Provide the [X, Y] coordinate of the cell's center where the given text is located.  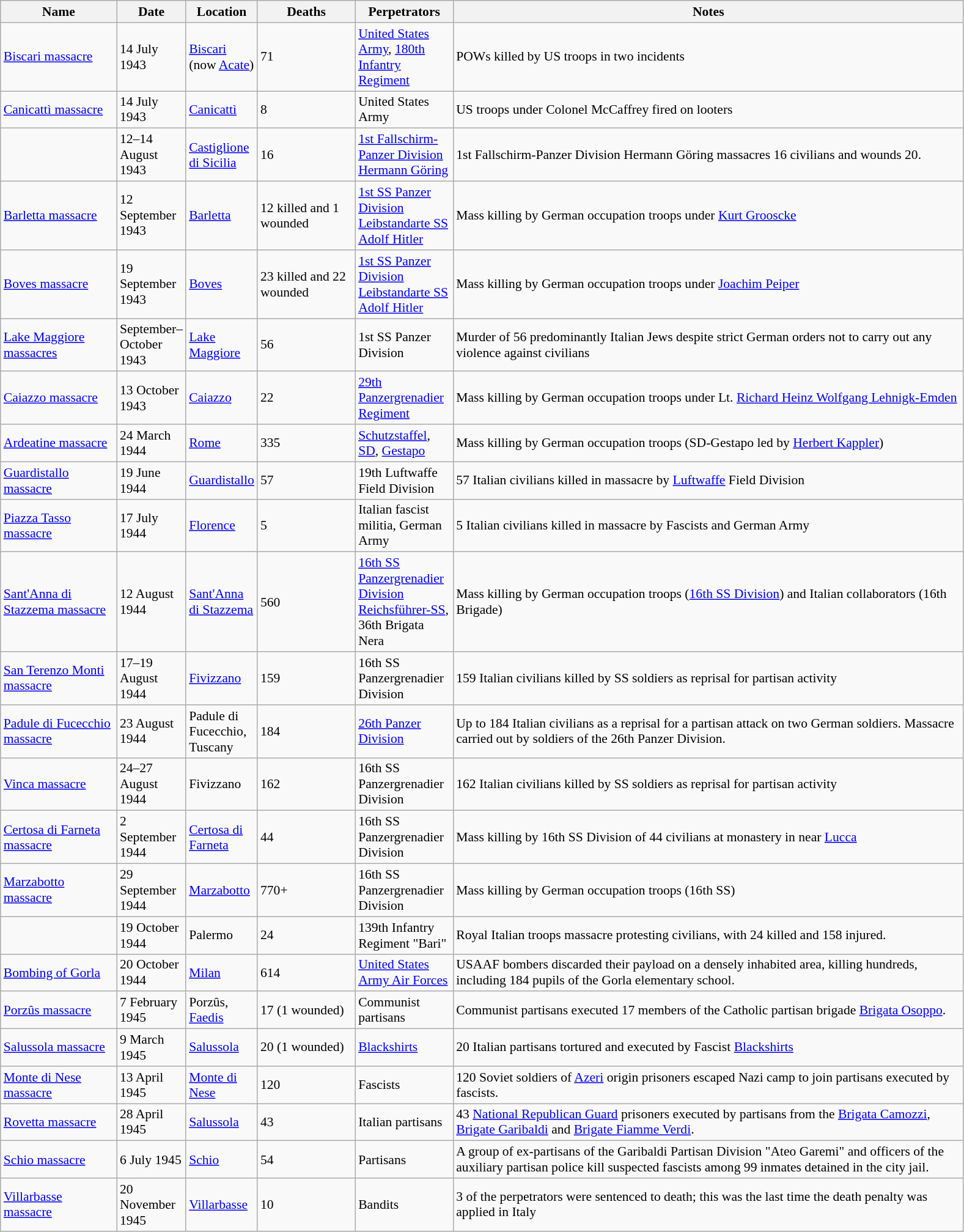
17 (1 wounded) [306, 1010]
Communist partisans [404, 1010]
335 [306, 443]
Villarbasse massacre [59, 1204]
Royal Italian troops massacre protesting civilians, with 24 killed and 158 injured. [708, 935]
Canicattì [221, 110]
Bandits [404, 1204]
560 [306, 602]
19th Luftwaffe Field Division [404, 481]
Lake Maggiore massacres [59, 345]
Vinca massacre [59, 784]
Palermo [221, 935]
43 [306, 1123]
17–19 August 1944 [152, 679]
Canicattì massacre [59, 110]
Schio [221, 1159]
29th Panzergrenadier Regiment [404, 399]
United States Army [404, 110]
Mass killing by German occupation troops (16th SS) [708, 890]
24–27 August 1944 [152, 784]
Guardistallo [221, 481]
120 Soviet soldiers of Azeri origin prisoners escaped Nazi camp to join partisans executed by fascists. [708, 1085]
Sant'Anna di Stazzema [221, 602]
Date [152, 12]
POWs killed by US troops in two incidents [708, 57]
Mass killing by 16th SS Division of 44 civilians at monastery in near Lucca [708, 838]
United States Army Air Forces [404, 972]
24 [306, 935]
Partisans [404, 1159]
San Terenzo Monti massacre [59, 679]
Schutzstaffel, SD, Gestapo [404, 443]
184 [306, 731]
Biscari (now Acate) [221, 57]
Guardistallo massacre [59, 481]
Castiglione di Sicilia [221, 155]
United States Army, 180th Infantry Regiment [404, 57]
1st Fallschirm-Panzer Division Hermann Göring [404, 155]
43 National Republican Guard prisoners executed by partisans from the Brigata Camozzi, Brigate Garibaldi and Brigate Fiamme Verdi. [708, 1123]
56 [306, 345]
159 Italian civilians killed by SS soldiers as reprisal for partisan activity [708, 679]
Porzûs massacre [59, 1010]
20 November 1945 [152, 1204]
5 [306, 526]
Boves [221, 284]
12 August 1944 [152, 602]
Location [221, 12]
19 June 1944 [152, 481]
Marzabotto massacre [59, 890]
Italian fascist militia, German Army [404, 526]
54 [306, 1159]
22 [306, 399]
Certosa di Farneta massacre [59, 838]
120 [306, 1085]
23 August 1944 [152, 731]
Mass killing by German occupation troops (SD-Gestapo led by Herbert Kappler) [708, 443]
Piazza Tasso massacre [59, 526]
29 September 1944 [152, 890]
Schio massacre [59, 1159]
2 September 1944 [152, 838]
5 Italian civilians killed in massacre by Fascists and German Army [708, 526]
20 Italian partisans tortured and executed by Fascist Blackshirts [708, 1048]
Blackshirts [404, 1048]
7 February 1945 [152, 1010]
12–14 August 1943 [152, 155]
Salussola massacre [59, 1048]
12 September 1943 [152, 216]
Caiazzo massacre [59, 399]
57 [306, 481]
8 [306, 110]
28 April 1945 [152, 1123]
19 October 1944 [152, 935]
USAAF bombers discarded their payload on a densely inhabited area, killing hundreds, including 184 pupils of the Gorla elementary school. [708, 972]
Mass killing by German occupation troops (16th SS Division) and Italian collaborators (16th Brigade) [708, 602]
24 March 1944 [152, 443]
Caiazzo [221, 399]
Padule di Fucecchio, Tuscany [221, 731]
10 [306, 1204]
162 [306, 784]
Boves massacre [59, 284]
20 October 1944 [152, 972]
Mass killing by German occupation troops under Joachim Peiper [708, 284]
Monte di Nese massacre [59, 1085]
Milan [221, 972]
13 October 1943 [152, 399]
16 [306, 155]
Barletta [221, 216]
Murder of 56 predominantly Italian Jews despite strict German orders not to carry out any violence against civilians [708, 345]
23 killed and 22 wounded [306, 284]
162 Italian civilians killed by SS soldiers as reprisal for partisan activity [708, 784]
159 [306, 679]
770+ [306, 890]
1st Fallschirm-Panzer Division Hermann Göring massacres 16 civilians and wounds 20. [708, 155]
Porzûs, Faedis [221, 1010]
Florence [221, 526]
Mass killing by German occupation troops under Lt. Richard Heinz Wolfgang Lehnigk-Emden [708, 399]
Up to 184 Italian civilians as a reprisal for a partisan attack on two German soldiers. Massacre carried out by soldiers of the 26th Panzer Division. [708, 731]
Mass killing by German occupation troops under Kurt Grooscke [708, 216]
16th SS Panzergrenadier Division Reichsführer-SS, 36th Brigata Nera [404, 602]
44 [306, 838]
12 killed and 1 wounded [306, 216]
57 Italian civilians killed in massacre by Luftwaffe Field Division [708, 481]
US troops under Colonel McCaffrey fired on looters [708, 110]
Padule di Fucecchio massacre [59, 731]
139th Infantry Regiment "Bari" [404, 935]
Perpetrators [404, 12]
Fascists [404, 1085]
6 July 1945 [152, 1159]
3 of the perpetrators were sentenced to death; this was the last time the death penalty was applied in Italy [708, 1204]
Rome [221, 443]
Deaths [306, 12]
Name [59, 12]
Ardeatine massacre [59, 443]
Certosa di Farneta [221, 838]
Bombing of Gorla [59, 972]
Italian partisans [404, 1123]
20 (1 wounded) [306, 1048]
Lake Maggiore [221, 345]
614 [306, 972]
1st SS Panzer Division [404, 345]
9 March 1945 [152, 1048]
17 July 1944 [152, 526]
26th Panzer Division [404, 731]
September–October 1943 [152, 345]
71 [306, 57]
Rovetta massacre [59, 1123]
Monte di Nese [221, 1085]
19 September 1943 [152, 284]
Barletta massacre [59, 216]
Sant'Anna di Stazzema massacre [59, 602]
Communist partisans executed 17 members of the Catholic partisan brigade Brigata Osoppo. [708, 1010]
Notes [708, 12]
Villarbasse [221, 1204]
Biscari massacre [59, 57]
13 April 1945 [152, 1085]
Marzabotto [221, 890]
